Determine the (X, Y) coordinate at the center of the cell enclosing the given text.  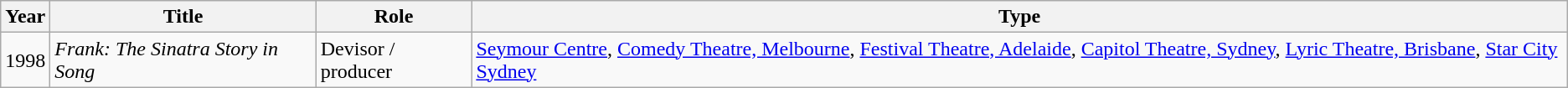
Frank: The Sinatra Story in Song (183, 60)
Type (1019, 17)
Year (25, 17)
1998 (25, 60)
Role (394, 17)
Seymour Centre, Comedy Theatre, Melbourne, Festival Theatre, Adelaide, Capitol Theatre, Sydney, Lyric Theatre, Brisbane, Star City Sydney (1019, 60)
Devisor / producer (394, 60)
Title (183, 17)
